Return (X, Y) of the center of cell containing provided text 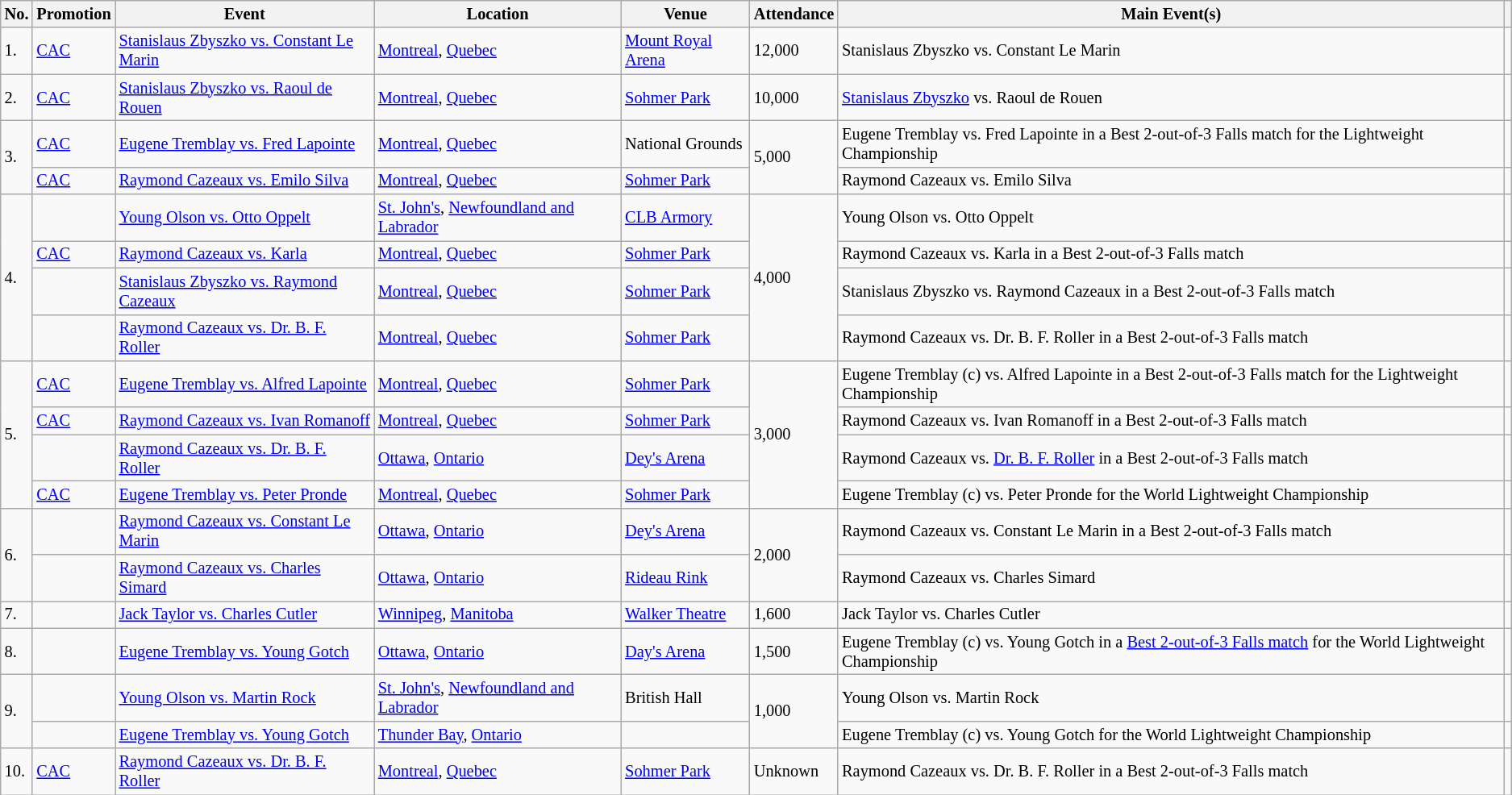
Venue (685, 14)
Raymond Cazeaux vs. Ivan Romanoff (245, 421)
1,500 (793, 651)
Raymond Cazeaux vs. Karla in a Best 2-out-of-3 Falls match (1171, 254)
No. (17, 14)
Main Event(s) (1171, 14)
3. (17, 156)
4,000 (793, 277)
5,000 (793, 156)
Raymond Cazeaux vs. Constant Le Marin in a Best 2-out-of-3 Falls match (1171, 531)
Eugene Tremblay (c) vs. Peter Pronde for the World Lightweight Championship (1171, 494)
1,600 (793, 614)
2. (17, 98)
8. (17, 651)
12,000 (793, 51)
5. (17, 434)
Raymond Cazeaux vs. Constant Le Marin (245, 531)
Promotion (73, 14)
British Hall (685, 697)
1,000 (793, 711)
Eugene Tremblay vs. Peter Pronde (245, 494)
Stanislaus Zbyszko vs. Raymond Cazeaux (245, 291)
3,000 (793, 434)
National Grounds (685, 144)
10. (17, 772)
Eugene Tremblay vs. Alfred Lapointe (245, 384)
Unknown (793, 772)
Mount Royal Arena (685, 51)
Raymond Cazeaux vs. Ivan Romanoff in a Best 2-out-of-3 Falls match (1171, 421)
Event (245, 14)
1. (17, 51)
Eugene Tremblay (c) vs. Young Gotch for the World Lightweight Championship (1171, 735)
7. (17, 614)
Winnipeg, Manitoba (498, 614)
Eugene Tremblay vs. Fred Lapointe (245, 144)
4. (17, 277)
9. (17, 711)
10,000 (793, 98)
Location (498, 14)
Eugene Tremblay (c) vs. Alfred Lapointe in a Best 2-out-of-3 Falls match for the Lightweight Championship (1171, 384)
2,000 (793, 555)
Stanislaus Zbyszko vs. Raymond Cazeaux in a Best 2-out-of-3 Falls match (1171, 291)
Thunder Bay, Ontario (498, 735)
Eugene Tremblay (c) vs. Young Gotch in a Best 2-out-of-3 Falls match for the World Lightweight Championship (1171, 651)
Eugene Tremblay vs. Fred Lapointe in a Best 2-out-of-3 Falls match for the Lightweight Championship (1171, 144)
Walker Theatre (685, 614)
Day's Arena (685, 651)
Attendance (793, 14)
Rideau Rink (685, 578)
6. (17, 555)
CLB Armory (685, 218)
Raymond Cazeaux vs. Karla (245, 254)
